Provide the [x, y] coordinate of the cell's center where the given text is located.  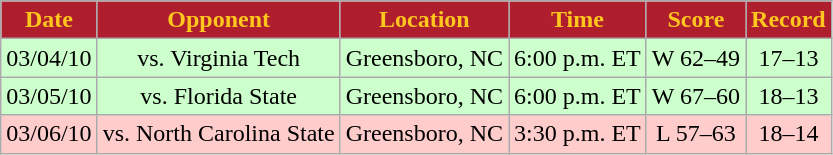
Opponent [218, 20]
18–14 [789, 134]
vs. Florida State [218, 96]
18–13 [789, 96]
Score [696, 20]
vs. North Carolina State [218, 134]
17–13 [789, 58]
03/04/10 [49, 58]
W 67–60 [696, 96]
03/05/10 [49, 96]
Record [789, 20]
3:30 p.m. ET [578, 134]
L 57–63 [696, 134]
Date [49, 20]
W 62–49 [696, 58]
vs. Virginia Tech [218, 58]
Time [578, 20]
Location [424, 20]
03/06/10 [49, 134]
